Capture the cell that displays the provided text and extract its (X, Y) central coordinate. 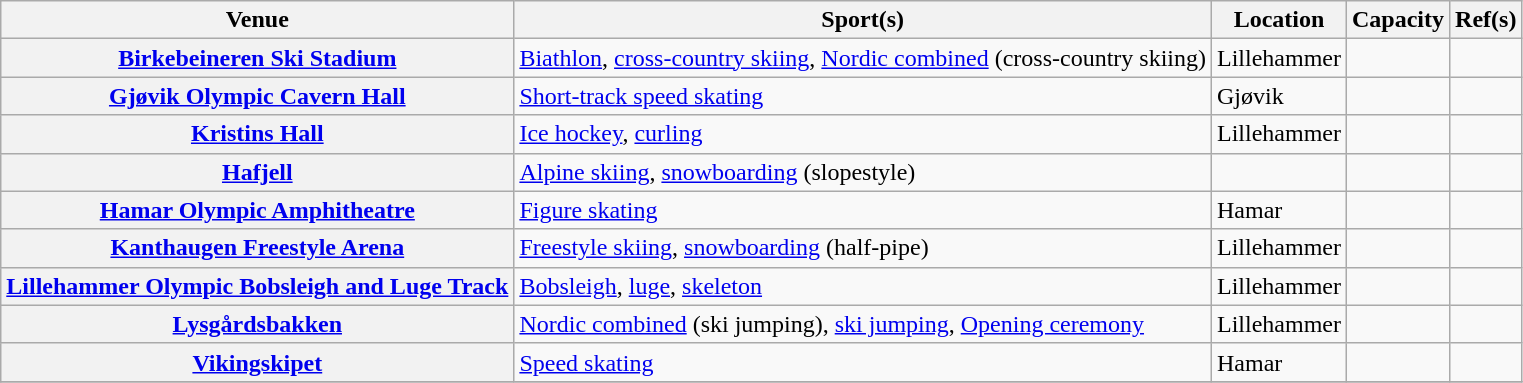
Gjøvik Olympic Cavern Hall (258, 96)
Gjøvik (1278, 96)
Vikingskipet (258, 362)
Ice hockey, curling (863, 134)
Lysgårdsbakken (258, 324)
Kristins Hall (258, 134)
Bobsleigh, luge, skeleton (863, 286)
Sport(s) (863, 20)
Biathlon, cross-country skiing, Nordic combined (cross-country skiing) (863, 58)
Hamar Olympic Amphitheatre (258, 210)
Freestyle skiing, snowboarding (half-pipe) (863, 248)
Nordic combined (ski jumping), ski jumping, Opening ceremony (863, 324)
Lillehammer Olympic Bobsleigh and Luge Track (258, 286)
Short-track speed skating (863, 96)
Location (1278, 20)
Hafjell (258, 172)
Speed skating (863, 362)
Ref(s) (1486, 20)
Alpine skiing, snowboarding (slopestyle) (863, 172)
Kanthaugen Freestyle Arena (258, 248)
Venue (258, 20)
Figure skating (863, 210)
Birkebeineren Ski Stadium (258, 58)
Capacity (1398, 20)
